Scan for the cell matching the given text and deliver its (X, Y) coordinate at center. 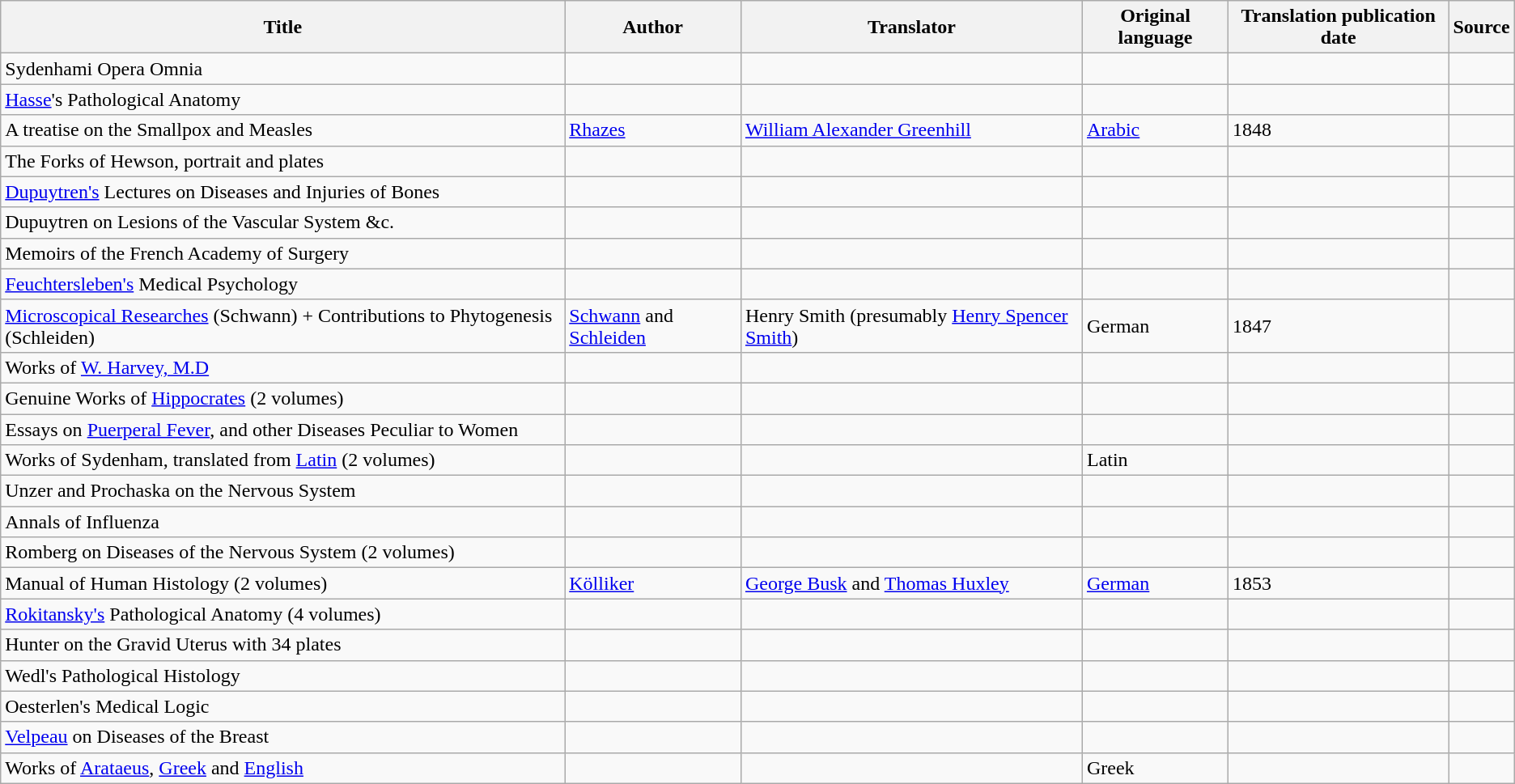
Velpeau on Diseases of the Breast (283, 737)
Dupuytren on Lesions of the Vascular System &c. (283, 222)
Works of Arataeus, Greek and English (283, 768)
Hasse's Pathological Anatomy (283, 100)
1847 (1339, 325)
Original language (1155, 28)
Romberg on Diseases of the Nervous System (2 volumes) (283, 553)
Source (1481, 28)
William Alexander Greenhill (911, 130)
Henry Smith (presumably Henry Spencer Smith) (911, 325)
Oesterlen's Medical Logic (283, 706)
Microscopical Researches (Schwann) + Contributions to Phytogenesis (Schleiden) (283, 325)
Works of Sydenham, translated from Latin (2 volumes) (283, 460)
Translation publication date (1339, 28)
Annals of Influenza (283, 522)
Kölliker (653, 583)
1848 (1339, 130)
Memoirs of the French Academy of Surgery (283, 253)
Manual of Human Histology (2 volumes) (283, 583)
Schwann and Schleiden (653, 325)
Title (283, 28)
Translator (911, 28)
Essays on Puerperal Fever, and other Diseases Peculiar to Women (283, 430)
Rokitansky's Pathological Anatomy (4 volumes) (283, 614)
Latin (1155, 460)
Hunter on the Gravid Uterus with 34 plates (283, 645)
Arabic (1155, 130)
Genuine Works of Hippocrates (2 volumes) (283, 398)
A treatise on the Smallpox and Measles (283, 130)
Works of W. Harvey, M.D (283, 367)
Greek (1155, 768)
The Forks of Hewson, portrait and plates (283, 161)
Feuchtersleben's Medical Psychology (283, 284)
Author (653, 28)
George Busk and Thomas Huxley (911, 583)
1853 (1339, 583)
Wedl's Pathological Histology (283, 676)
Sydenhami Opera Omnia (283, 69)
Rhazes (653, 130)
Unzer and Prochaska on the Nervous System (283, 491)
Dupuytren's Lectures on Diseases and Injuries of Bones (283, 192)
